Extract the [X, Y] coordinate from the center of the cell holding the provided text.  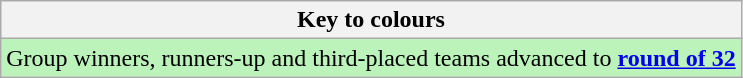
Group winners, runners-up and third-placed teams advanced to round of 32 [371, 58]
Key to colours [371, 20]
